Extract the [x, y] coordinate from the center of the cell holding the provided text.  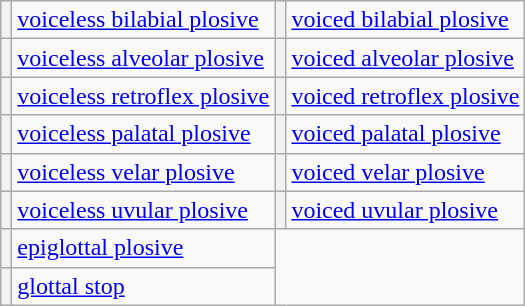
voiceless retroflex plosive [144, 96]
voiceless alveolar plosive [144, 58]
glottal stop [144, 286]
voiceless uvular plosive [144, 210]
voiced retroflex plosive [406, 96]
epiglottal plosive [144, 248]
voiced bilabial plosive [406, 20]
voiced uvular plosive [406, 210]
voiceless bilabial plosive [144, 20]
voiced velar plosive [406, 172]
voiceless palatal plosive [144, 134]
voiced palatal plosive [406, 134]
voiceless velar plosive [144, 172]
voiced alveolar plosive [406, 58]
